Identify which cell holds the provided text, then report its (X, Y) central coordinate. 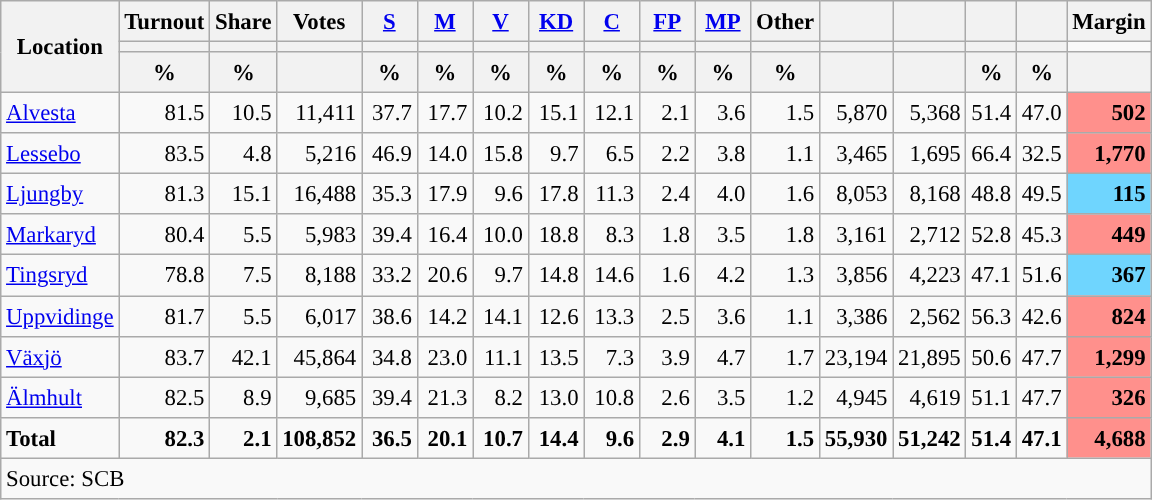
82.5 (164, 398)
1.2 (786, 398)
V (501, 22)
115 (1109, 194)
13.3 (612, 316)
80.4 (164, 234)
Växjö (60, 356)
36.5 (390, 438)
55,930 (856, 438)
2.2 (667, 154)
4,945 (856, 398)
15.8 (501, 154)
3,856 (856, 276)
48.8 (991, 194)
17.7 (445, 114)
5,983 (320, 234)
10.2 (501, 114)
83.5 (164, 154)
82.3 (164, 438)
45,864 (320, 356)
4.1 (723, 438)
M (445, 22)
11.3 (612, 194)
502 (1109, 114)
2.5 (667, 316)
51.1 (991, 398)
1,695 (930, 154)
46.9 (390, 154)
8,168 (930, 194)
81.5 (164, 114)
2,712 (930, 234)
1.7 (786, 356)
Margin (1109, 22)
8.3 (612, 234)
11,411 (320, 114)
Ljungby (60, 194)
7.3 (612, 356)
47.0 (1041, 114)
14.4 (556, 438)
35.3 (390, 194)
1.3 (786, 276)
66.4 (991, 154)
50.6 (991, 356)
8,053 (856, 194)
21.3 (445, 398)
Other (786, 22)
108,852 (320, 438)
6,017 (320, 316)
4.2 (723, 276)
3.9 (667, 356)
4.7 (723, 356)
78.8 (164, 276)
23,194 (856, 356)
14.1 (501, 316)
14.2 (445, 316)
32.5 (1041, 154)
3,161 (856, 234)
Total (60, 438)
51,242 (930, 438)
5,870 (856, 114)
Tingsryd (60, 276)
3,386 (856, 316)
38.6 (390, 316)
13.0 (556, 398)
824 (1109, 316)
20.6 (445, 276)
2.9 (667, 438)
81.7 (164, 316)
Source: SCB (576, 478)
51.6 (1041, 276)
10.7 (501, 438)
Lessebo (60, 154)
9,685 (320, 398)
326 (1109, 398)
17.9 (445, 194)
4.0 (723, 194)
8.2 (501, 398)
2.4 (667, 194)
37.7 (390, 114)
Älmhult (60, 398)
49.5 (1041, 194)
14.8 (556, 276)
83.7 (164, 356)
Share (244, 22)
18.8 (556, 234)
14.6 (612, 276)
Alvesta (60, 114)
14.0 (445, 154)
449 (1109, 234)
Markaryd (60, 234)
8.9 (244, 398)
KD (556, 22)
11.1 (501, 356)
1,299 (1109, 356)
21,895 (930, 356)
6.5 (612, 154)
16.4 (445, 234)
3,465 (856, 154)
17.8 (556, 194)
42.6 (1041, 316)
2.6 (667, 398)
5,368 (930, 114)
C (612, 22)
56.3 (991, 316)
S (390, 22)
4.8 (244, 154)
23.0 (445, 356)
81.3 (164, 194)
Turnout (164, 22)
10.8 (612, 398)
45.3 (1041, 234)
Location (60, 47)
13.5 (556, 356)
MP (723, 22)
367 (1109, 276)
12.6 (556, 316)
7.5 (244, 276)
10.0 (501, 234)
16,488 (320, 194)
8,188 (320, 276)
52.8 (991, 234)
12.1 (612, 114)
Uppvidinge (60, 316)
1,770 (1109, 154)
FP (667, 22)
Votes (320, 22)
4,223 (930, 276)
4,619 (930, 398)
33.2 (390, 276)
42.1 (244, 356)
2,562 (930, 316)
3.8 (723, 154)
20.1 (445, 438)
4,688 (1109, 438)
5,216 (320, 154)
34.8 (390, 356)
10.5 (244, 114)
